For the text-containing cell, return its midpoint in [x, y] coordinate format. 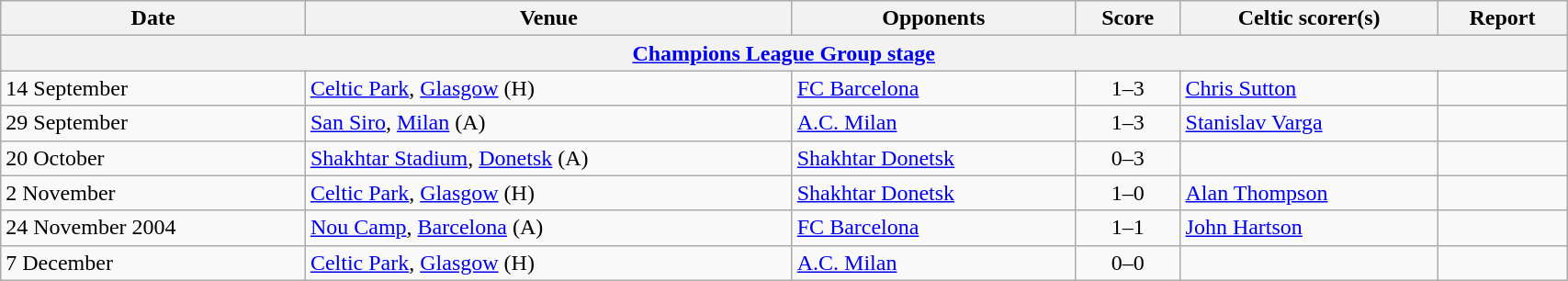
14 September [153, 88]
Shakhtar Stadium, Donetsk (A) [548, 158]
John Hartson [1309, 228]
0–0 [1128, 263]
Date [153, 18]
0–3 [1128, 158]
San Siro, Milan (A) [548, 123]
Opponents [933, 18]
Stanislav Varga [1309, 123]
20 October [153, 158]
1–1 [1128, 228]
7 December [153, 263]
Alan Thompson [1309, 193]
Score [1128, 18]
Nou Camp, Barcelona (A) [548, 228]
24 November 2004 [153, 228]
Champions League Group stage [784, 53]
Celtic scorer(s) [1309, 18]
2 November [153, 193]
Report [1502, 18]
29 September [153, 123]
Chris Sutton [1309, 88]
1–0 [1128, 193]
Venue [548, 18]
